From the cell containing the given text, extract its center point as (X, Y) coordinate. 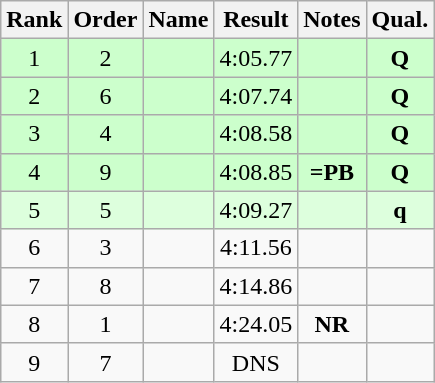
Result (256, 20)
Order (106, 20)
Notes (332, 20)
DNS (256, 362)
Qual. (400, 20)
4:14.86 (256, 286)
4:24.05 (256, 324)
=PB (332, 172)
4:08.85 (256, 172)
4:11.56 (256, 248)
4:09.27 (256, 210)
Rank (34, 20)
q (400, 210)
Name (178, 20)
4:05.77 (256, 58)
NR (332, 324)
4:07.74 (256, 96)
4:08.58 (256, 134)
